Detect which cell encompasses the target text, then output its [X, Y] center coordinate. 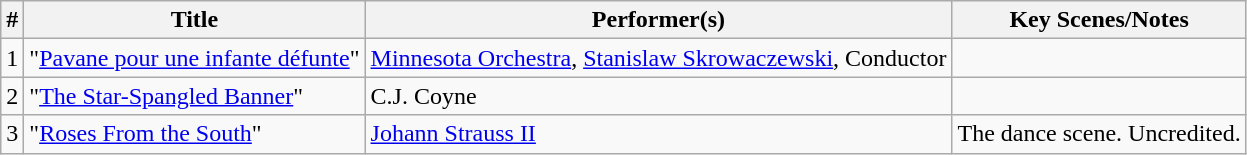
1 [12, 58]
Key Scenes/Notes [1099, 20]
C.J. Coyne [658, 96]
3 [12, 134]
"Pavane pour une infante défunte" [194, 58]
# [12, 20]
Title [194, 20]
2 [12, 96]
Performer(s) [658, 20]
"Roses From the South" [194, 134]
"The Star-Spangled Banner" [194, 96]
Minnesota Orchestra, Stanislaw Skrowaczewski, Conductor [658, 58]
Johann Strauss II [658, 134]
The dance scene. Uncredited. [1099, 134]
